Identify which cell holds the provided text, then report its (x, y) central coordinate. 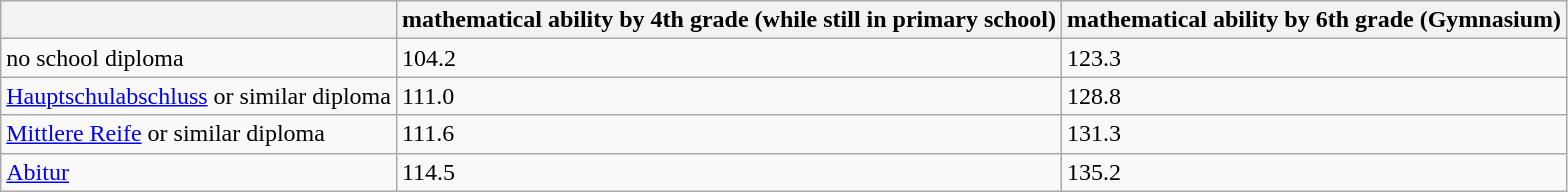
Mittlere Reife or similar diploma (199, 134)
135.2 (1314, 172)
mathematical ability by 6th grade (Gymnasium) (1314, 20)
no school diploma (199, 58)
111.6 (728, 134)
123.3 (1314, 58)
114.5 (728, 172)
131.3 (1314, 134)
Hauptschulabschluss or similar diploma (199, 96)
Abitur (199, 172)
mathematical ability by 4th grade (while still in primary school) (728, 20)
128.8 (1314, 96)
104.2 (728, 58)
111.0 (728, 96)
